Output the (x, y) coordinate of the center of the cell containing the given text.  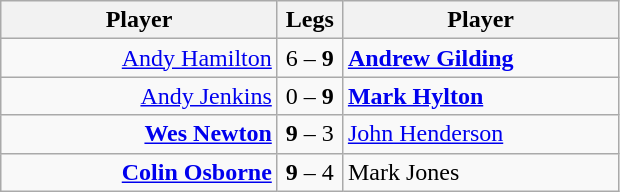
Colin Osborne (140, 172)
9 – 4 (310, 172)
6 – 9 (310, 58)
9 – 3 (310, 134)
Mark Hylton (480, 96)
Mark Jones (480, 172)
0 – 9 (310, 96)
Wes Newton (140, 134)
Legs (310, 20)
Andy Hamilton (140, 58)
John Henderson (480, 134)
Andrew Gilding (480, 58)
Andy Jenkins (140, 96)
